Identify which cell holds the provided text, then report its (X, Y) central coordinate. 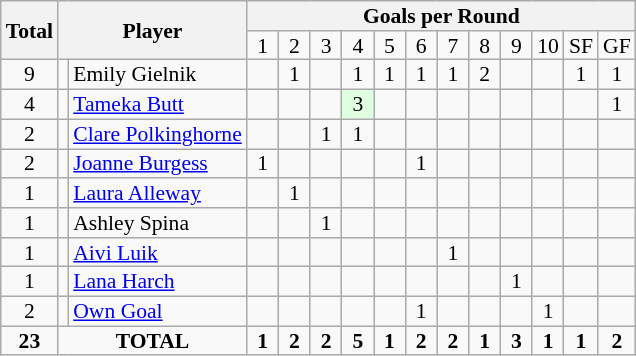
TOTAL (152, 341)
10 (548, 46)
Joanne Burgess (158, 164)
Ashley Spina (158, 223)
GF (617, 46)
Clare Polkinghorne (158, 134)
6 (421, 46)
Laura Alleway (158, 193)
7 (453, 46)
Total (30, 30)
Tameka Butt (158, 105)
Goals per Round (442, 16)
Aivi Luik (158, 253)
Lana Harch (158, 282)
SF (581, 46)
23 (30, 341)
Own Goal (158, 312)
Emily Gielnik (158, 75)
Player (152, 30)
8 (485, 46)
